Search for the cell housing the specified text and yield its (X, Y) center coordinate. 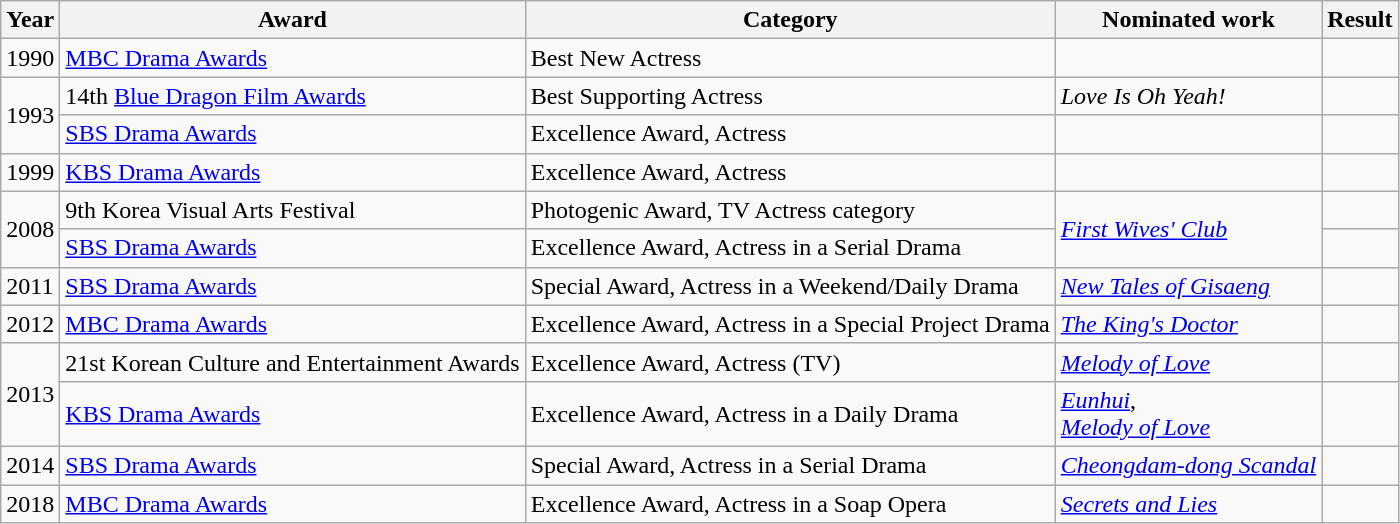
Best New Actress (790, 58)
2011 (30, 286)
9th Korea Visual Arts Festival (292, 210)
Melody of Love (1188, 362)
2018 (30, 503)
Eunhui, Melody of Love (1188, 414)
First Wives' Club (1188, 229)
Award (292, 20)
Cheongdam-dong Scandal (1188, 465)
2012 (30, 324)
Special Award, Actress in a Serial Drama (790, 465)
2013 (30, 394)
1990 (30, 58)
Photogenic Award, TV Actress category (790, 210)
Year (30, 20)
Category (790, 20)
2008 (30, 229)
1993 (30, 115)
Excellence Award, Actress in a Special Project Drama (790, 324)
1999 (30, 172)
Best Supporting Actress (790, 96)
Excellence Award, Actress (TV) (790, 362)
Nominated work (1188, 20)
2014 (30, 465)
New Tales of Gisaeng (1188, 286)
Result (1360, 20)
Secrets and Lies (1188, 503)
The King's Doctor (1188, 324)
Excellence Award, Actress in a Serial Drama (790, 248)
Excellence Award, Actress in a Soap Opera (790, 503)
Love Is Oh Yeah! (1188, 96)
Excellence Award, Actress in a Daily Drama (790, 414)
14th Blue Dragon Film Awards (292, 96)
21st Korean Culture and Entertainment Awards (292, 362)
Special Award, Actress in a Weekend/Daily Drama (790, 286)
